Scan for the cell matching the given text and deliver its (x, y) coordinate at center. 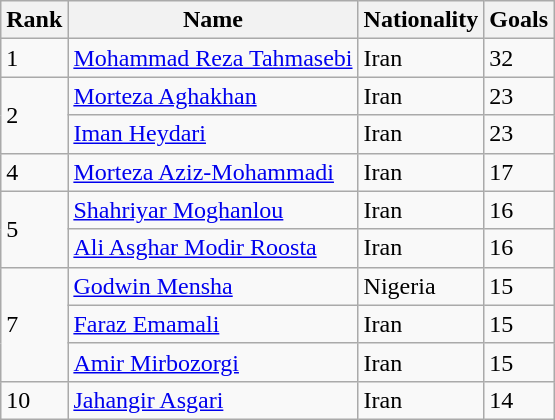
32 (519, 58)
17 (519, 172)
Godwin Mensha (213, 286)
2 (34, 115)
4 (34, 172)
Nationality (421, 20)
Goals (519, 20)
Name (213, 20)
10 (34, 400)
Ali Asghar Modir Roosta (213, 248)
5 (34, 229)
Rank (34, 20)
Morteza Aziz-Mohammadi (213, 172)
Shahriyar Moghanlou (213, 210)
Iman Heydari (213, 134)
Faraz Emamali (213, 324)
Amir Mirbozorgi (213, 362)
14 (519, 400)
Mohammad Reza Tahmasebi (213, 58)
1 (34, 58)
Jahangir Asgari (213, 400)
Morteza Aghakhan (213, 96)
Nigeria (421, 286)
7 (34, 324)
